Determine the (x, y) coordinate at the center of the cell enclosing the given text.  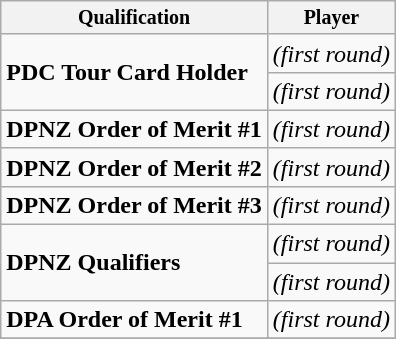
DPNZ Qualifiers (134, 263)
PDC Tour Card Holder (134, 72)
DPNZ Order of Merit #3 (134, 205)
Player (331, 18)
DPA Order of Merit #1 (134, 320)
DPNZ Order of Merit #2 (134, 167)
DPNZ Order of Merit #1 (134, 129)
Qualification (134, 18)
